Locate the cell with the specified text and output its [x, y] center coordinate. 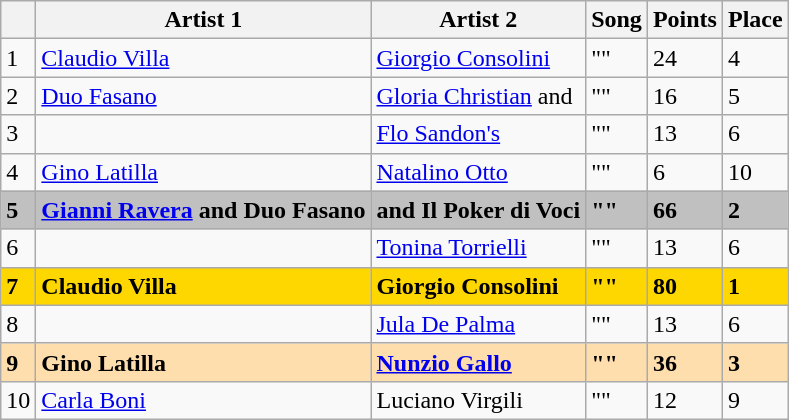
12 [684, 400]
24 [684, 58]
Artist 2 [478, 20]
Natalino Otto [478, 172]
Song [617, 20]
Jula De Palma [478, 324]
Carla Boni [204, 400]
Gloria Christian and [478, 96]
66 [684, 210]
Duo Fasano [204, 96]
80 [684, 286]
Points [684, 20]
Flo Sandon's [478, 134]
16 [684, 96]
Gianni Ravera and Duo Fasano [204, 210]
Place [755, 20]
36 [684, 362]
Luciano Virgili [478, 400]
8 [18, 324]
and Il Poker di Voci [478, 210]
Artist 1 [204, 20]
Tonina Torrielli [478, 248]
Nunzio Gallo [478, 362]
7 [18, 286]
